Return (X, Y) of the center of cell containing provided text 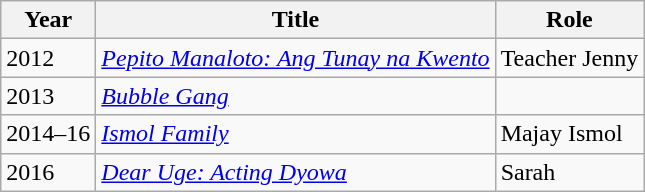
2016 (48, 172)
Bubble Gang (296, 96)
2013 (48, 96)
2014–16 (48, 134)
Majay Ismol (570, 134)
Title (296, 20)
Role (570, 20)
Pepito Manaloto: Ang Tunay na Kwento (296, 58)
Ismol Family (296, 134)
Sarah (570, 172)
Teacher Jenny (570, 58)
2012 (48, 58)
Year (48, 20)
Dear Uge: Acting Dyowa (296, 172)
